Extract the (X, Y) coordinate from the center of the cell holding the provided text.  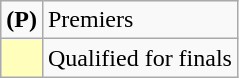
Premiers (140, 20)
Qualified for finals (140, 58)
(P) (22, 20)
